For the text-containing cell, return its midpoint in [x, y] coordinate format. 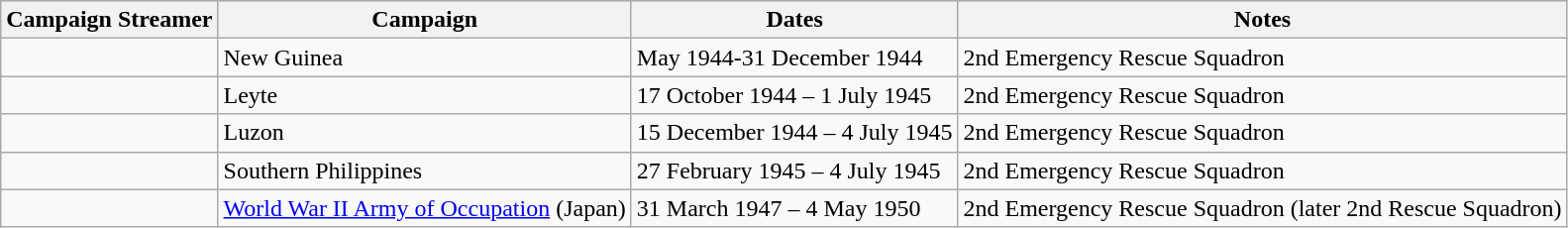
World War II Army of Occupation (Japan) [424, 208]
15 December 1944 – 4 July 1945 [794, 133]
Dates [794, 20]
Campaign Streamer [109, 20]
Leyte [424, 95]
31 March 1947 – 4 May 1950 [794, 208]
May 1944-31 December 1944 [794, 57]
Campaign [424, 20]
New Guinea [424, 57]
2nd Emergency Rescue Squadron (later 2nd Rescue Squadron) [1262, 208]
Notes [1262, 20]
Luzon [424, 133]
17 October 1944 – 1 July 1945 [794, 95]
Southern Philippines [424, 171]
27 February 1945 – 4 July 1945 [794, 171]
